Return the (X, Y) coordinate for the center point of the cell that contains the specified text.  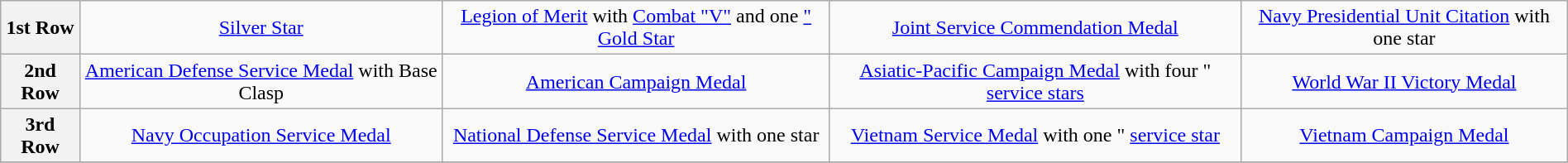
World War II Victory Medal (1404, 81)
Navy Presidential Unit Citation with one star (1404, 28)
Silver Star (261, 28)
2nd Row (40, 81)
3rd Row (40, 136)
American Campaign Medal (636, 81)
1st Row (40, 28)
National Defense Service Medal with one star (636, 136)
Legion of Merit with Combat "V" and one " Gold Star (636, 28)
Vietnam Campaign Medal (1404, 136)
Joint Service Commendation Medal (1035, 28)
Navy Occupation Service Medal (261, 136)
Vietnam Service Medal with one " service star (1035, 136)
American Defense Service Medal with Base Clasp (261, 81)
Asiatic-Pacific Campaign Medal with four " service stars (1035, 81)
